Return (X, Y) of the center of cell containing provided text 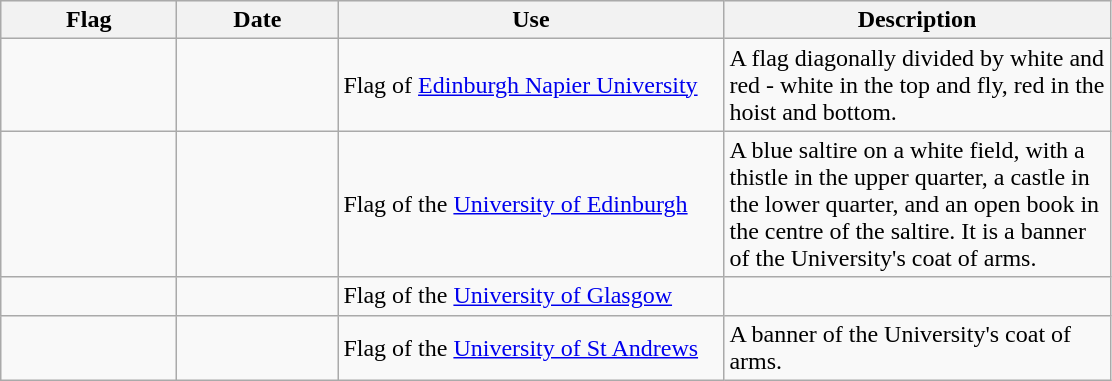
Flag of the University of Glasgow (531, 296)
Flag of the University of Edinburgh (531, 204)
A flag diagonally divided by white and red - white in the top and fly, red in the hoist and bottom. (917, 85)
Flag of Edinburgh Napier University (531, 85)
Use (531, 20)
Flag of the University of St Andrews (531, 348)
A banner of the University's coat of arms. (917, 348)
Date (258, 20)
Flag (89, 20)
Description (917, 20)
